Scan for the cell matching the given text and deliver its [x, y] coordinate at center. 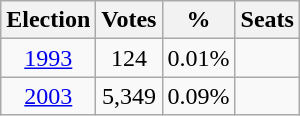
1993 [48, 58]
Votes [129, 20]
124 [129, 58]
% [198, 20]
Seats [267, 20]
0.09% [198, 96]
5,349 [129, 96]
2003 [48, 96]
0.01% [198, 58]
Election [48, 20]
